Extract the [x, y] coordinate from the center of the cell holding the provided text.  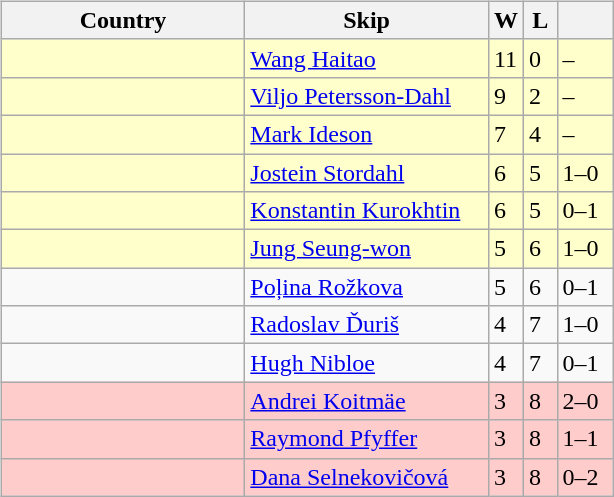
11 [506, 58]
Andrei Koitmäe [367, 401]
Skip [367, 20]
1–1 [585, 439]
Viljo Petersson-Dahl [367, 96]
Radoslav Ďuriš [367, 325]
L [540, 20]
Hugh Nibloe [367, 363]
W [506, 20]
0 [540, 58]
Jung Seung-won [367, 249]
Dana Selnekovičová [367, 477]
2 [540, 96]
9 [506, 96]
Jostein Stordahl [367, 173]
Wang Haitao [367, 58]
Konstantin Kurokhtin [367, 211]
Mark Ideson [367, 134]
2–0 [585, 401]
Country [123, 20]
Raymond Pfyffer [367, 439]
Poļina Rožkova [367, 287]
0–2 [585, 477]
